From the cell containing the given text, extract its center point as [X, Y] coordinate. 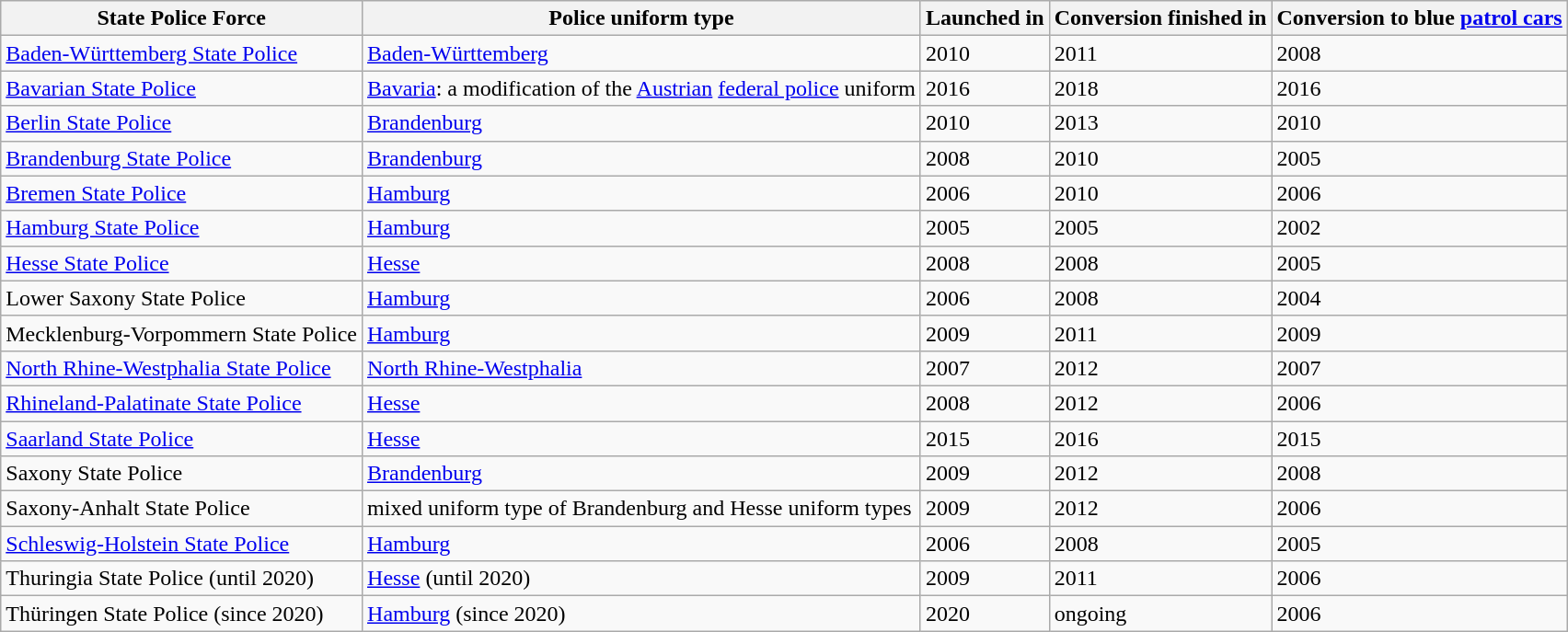
State Police Force [182, 18]
Hamburg State Police [182, 228]
Berlin State Police [182, 123]
Bavarian State Police [182, 88]
Police uniform type [642, 18]
Saarland State Police [182, 439]
Saxony State Police [182, 474]
Conversion to blue patrol cars [1419, 18]
Schleswig-Holstein State Police [182, 544]
North Rhine-Westphalia [642, 368]
Bavaria: a modification of the Austrian federal police uniform [642, 88]
Mecklenburg-Vorpommern State Police [182, 333]
2020 [985, 614]
Hamburg (since 2020) [642, 614]
Brandenburg State Police [182, 158]
Baden-Württemberg State Police [182, 53]
Conversion finished in [1160, 18]
Launched in [985, 18]
Lower Saxony State Police [182, 298]
ongoing [1160, 614]
2018 [1160, 88]
Saxony-Anhalt State Police [182, 509]
Baden-Württemberg [642, 53]
2004 [1419, 298]
Rhineland-Palatinate State Police [182, 403]
Bremen State Police [182, 193]
Hesse (until 2020) [642, 579]
2002 [1419, 228]
Thuringia State Police (until 2020) [182, 579]
Thüringen State Police (since 2020) [182, 614]
mixed uniform type of Brandenburg and Hesse uniform types [642, 509]
Hesse State Police [182, 263]
North Rhine-Westphalia State Police [182, 368]
2013 [1160, 123]
